For the text-containing cell, return its midpoint in [x, y] coordinate format. 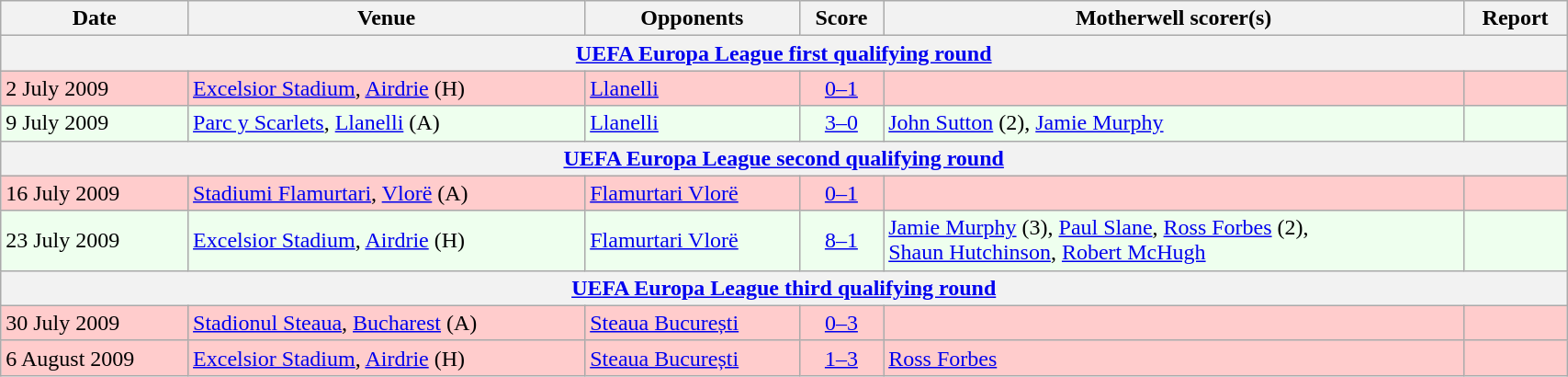
UEFA Europa League third qualifying round [784, 288]
8–1 [841, 241]
Report [1516, 18]
Parc y Scarlets, Llanelli (A) [387, 123]
0–3 [841, 323]
Ross Forbes [1174, 358]
Stadiumi Flamurtari, Vlorë (A) [387, 193]
UEFA Europa League second qualifying round [784, 158]
16 July 2009 [95, 193]
John Sutton (2), Jamie Murphy [1174, 123]
Venue [387, 18]
UEFA Europa League first qualifying round [784, 53]
23 July 2009 [95, 241]
2 July 2009 [95, 88]
9 July 2009 [95, 123]
Opponents [693, 18]
3–0 [841, 123]
Motherwell scorer(s) [1174, 18]
Score [841, 18]
6 August 2009 [95, 358]
1–3 [841, 358]
Date [95, 18]
30 July 2009 [95, 323]
Jamie Murphy (3), Paul Slane, Ross Forbes (2), Shaun Hutchinson, Robert McHugh [1174, 241]
Stadionul Steaua, Bucharest (A) [387, 323]
